Scan for the cell matching the given text and deliver its (x, y) coordinate at center. 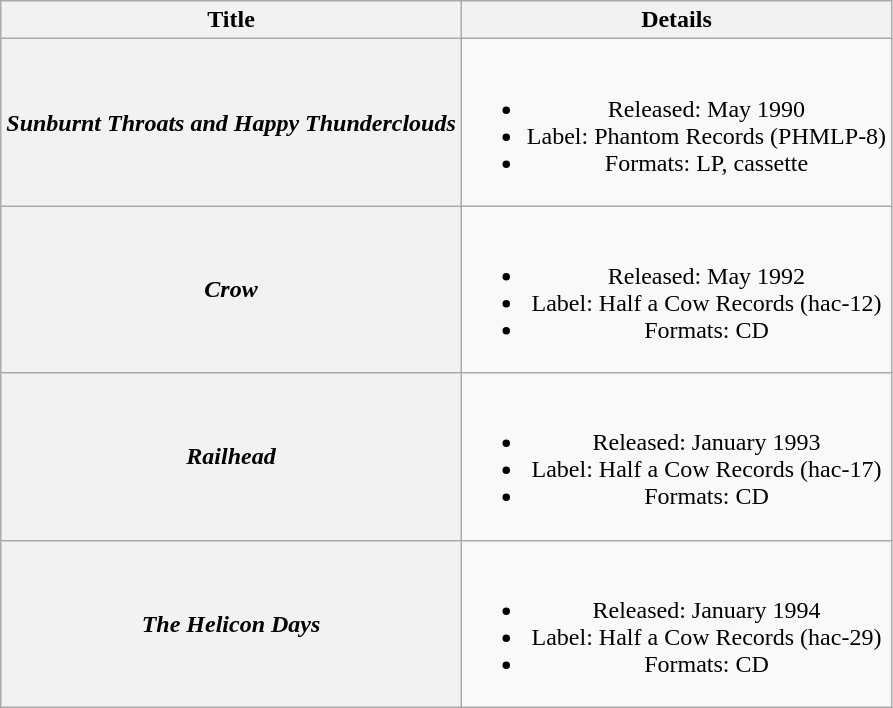
Sunburnt Throats and Happy Thunderclouds (232, 122)
Title (232, 20)
The Helicon Days (232, 624)
Released: January 1994Label: Half a Cow Records (hac-29)Formats: CD (676, 624)
Details (676, 20)
Released: May 1992Label: Half a Cow Records (hac-12)Formats: CD (676, 290)
Released: May 1990Label: Phantom Records (PHMLP-8)Formats: LP, cassette (676, 122)
Railhead (232, 456)
Released: January 1993Label: Half a Cow Records (hac-17)Formats: CD (676, 456)
Crow (232, 290)
